Identify which cell holds the provided text, then report its (X, Y) central coordinate. 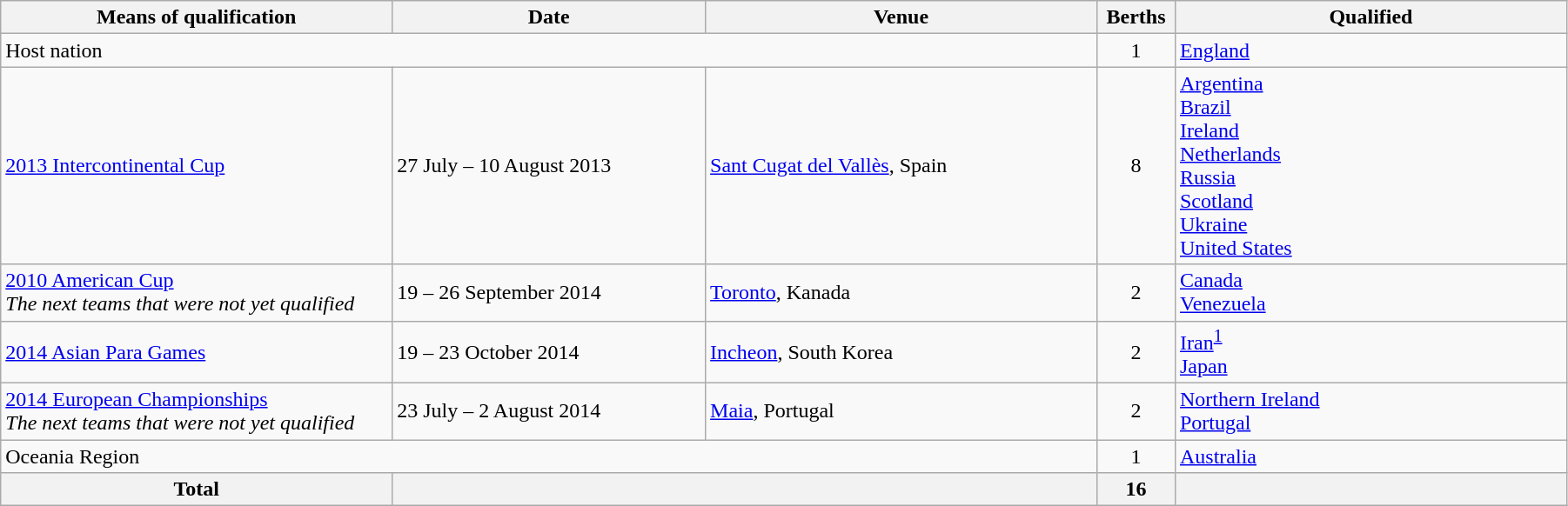
Canada Venezuela (1370, 292)
2014 Asian Para Games (197, 352)
Means of qualification (197, 17)
England (1370, 50)
16 (1136, 489)
Incheon, South Korea (901, 352)
Australia (1370, 456)
Toronto, Kanada (901, 292)
19 – 23 October 2014 (549, 352)
19 – 26 September 2014 (549, 292)
2014 European ChampionshipsThe next teams that were not yet qualified (197, 412)
Iran1 Japan (1370, 352)
2010 American CupThe next teams that were not yet qualified (197, 292)
Oceania Region (549, 456)
Maia, Portugal (901, 412)
Date (549, 17)
Host nation (549, 50)
23 July – 2 August 2014 (549, 412)
Venue (901, 17)
Argentina Brazil Ireland Netherlands Russia Scotland Ukraine United States (1370, 165)
Qualified (1370, 17)
Sant Cugat del Vallès, Spain (901, 165)
Total (197, 489)
Northern Ireland Portugal (1370, 412)
2013 Intercontinental Cup (197, 165)
8 (1136, 165)
Berths (1136, 17)
27 July – 10 August 2013 (549, 165)
